Capture the cell that displays the provided text and extract its (X, Y) central coordinate. 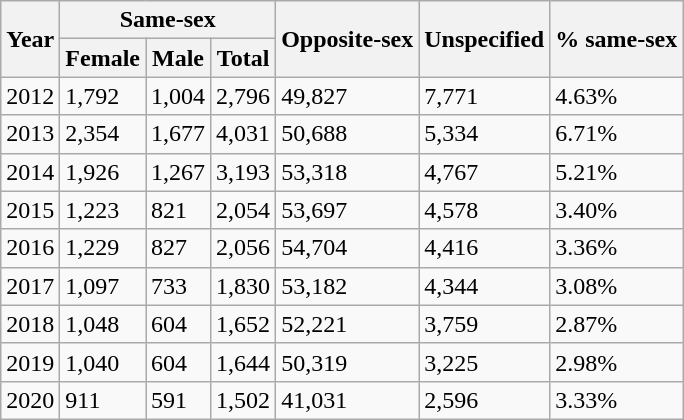
2017 (30, 286)
50,688 (348, 134)
827 (178, 248)
41,031 (348, 400)
1,792 (103, 96)
3,759 (484, 324)
2,354 (103, 134)
2.98% (616, 362)
4.63% (616, 96)
591 (178, 400)
4,767 (484, 172)
52,221 (348, 324)
53,697 (348, 210)
2014 (30, 172)
Female (103, 58)
Male (178, 58)
53,182 (348, 286)
1,830 (244, 286)
1,040 (103, 362)
1,223 (103, 210)
2,056 (244, 248)
54,704 (348, 248)
1,926 (103, 172)
49,827 (348, 96)
3,225 (484, 362)
3.33% (616, 400)
1,644 (244, 362)
1,502 (244, 400)
Same-sex (168, 20)
4,578 (484, 210)
821 (178, 210)
7,771 (484, 96)
2,054 (244, 210)
6.71% (616, 134)
Total (244, 58)
5,334 (484, 134)
Unspecified (484, 39)
Opposite-sex (348, 39)
1,652 (244, 324)
2020 (30, 400)
1,097 (103, 286)
2019 (30, 362)
2,796 (244, 96)
% same-sex (616, 39)
2,596 (484, 400)
3.08% (616, 286)
2015 (30, 210)
4,416 (484, 248)
1,229 (103, 248)
2016 (30, 248)
1,004 (178, 96)
2.87% (616, 324)
4,031 (244, 134)
1,267 (178, 172)
1,677 (178, 134)
2013 (30, 134)
3.40% (616, 210)
733 (178, 286)
2012 (30, 96)
2018 (30, 324)
Year (30, 39)
3,193 (244, 172)
1,048 (103, 324)
911 (103, 400)
50,319 (348, 362)
4,344 (484, 286)
5.21% (616, 172)
3.36% (616, 248)
53,318 (348, 172)
